Identify which cell holds the provided text, then report its [X, Y] central coordinate. 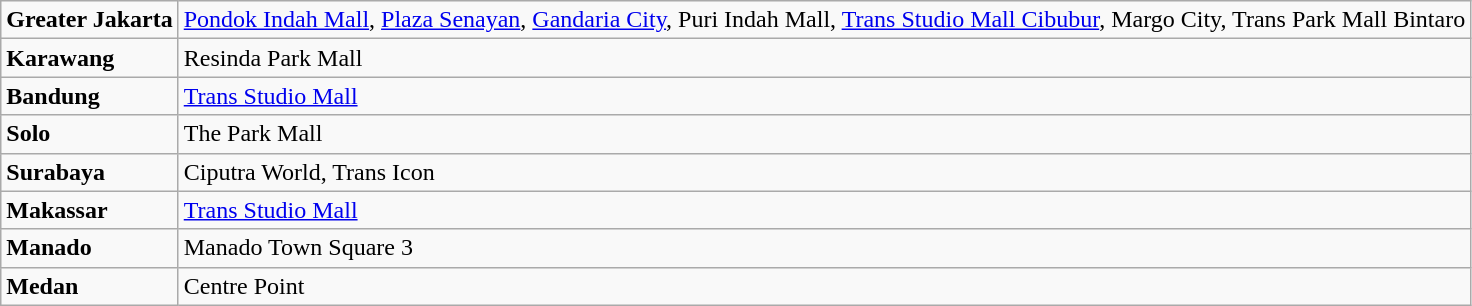
Karawang [90, 58]
Greater Jakarta [90, 20]
Manado Town Square 3 [824, 248]
Ciputra World, Trans Icon [824, 172]
Bandung [90, 96]
Pondok Indah Mall, Plaza Senayan, Gandaria City, Puri Indah Mall, Trans Studio Mall Cibubur, Margo City, Trans Park Mall Bintaro [824, 20]
Centre Point [824, 286]
Makassar [90, 210]
The Park Mall [824, 134]
Resinda Park Mall [824, 58]
Solo [90, 134]
Medan [90, 286]
Manado [90, 248]
Surabaya [90, 172]
